From the cell containing the given text, extract its center point as (X, Y) coordinate. 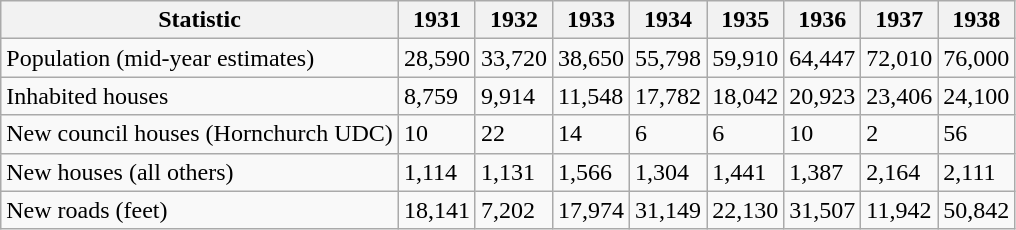
23,406 (900, 96)
14 (592, 134)
1937 (900, 20)
1,304 (668, 172)
20,923 (822, 96)
17,782 (668, 96)
2,111 (976, 172)
56 (976, 134)
64,447 (822, 58)
11,942 (900, 210)
22 (514, 134)
1933 (592, 20)
31,149 (668, 210)
24,100 (976, 96)
11,548 (592, 96)
1,387 (822, 172)
55,798 (668, 58)
1,114 (436, 172)
New council houses (Hornchurch UDC) (200, 134)
38,650 (592, 58)
28,590 (436, 58)
72,010 (900, 58)
76,000 (976, 58)
9,914 (514, 96)
50,842 (976, 210)
New roads (feet) (200, 210)
33,720 (514, 58)
1938 (976, 20)
1934 (668, 20)
22,130 (746, 210)
18,042 (746, 96)
Statistic (200, 20)
Inhabited houses (200, 96)
31,507 (822, 210)
18,141 (436, 210)
1,131 (514, 172)
1931 (436, 20)
17,974 (592, 210)
2,164 (900, 172)
2 (900, 134)
1,566 (592, 172)
8,759 (436, 96)
7,202 (514, 210)
1935 (746, 20)
59,910 (746, 58)
Population (mid-year estimates) (200, 58)
New houses (all others) (200, 172)
1936 (822, 20)
1,441 (746, 172)
1932 (514, 20)
